Output the (x, y) coordinate of the center of the cell containing the given text.  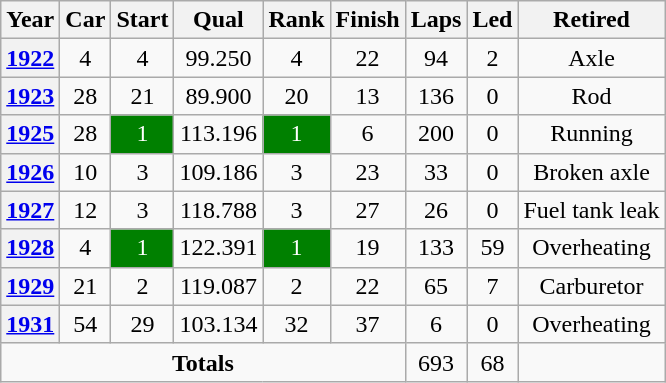
113.196 (218, 134)
7 (492, 286)
Rank (296, 20)
200 (436, 134)
1925 (30, 134)
26 (436, 210)
Retired (592, 20)
65 (436, 286)
Car (86, 20)
1931 (30, 324)
Start (142, 20)
1922 (30, 58)
Totals (203, 362)
32 (296, 324)
99.250 (218, 58)
1929 (30, 286)
13 (368, 96)
59 (492, 248)
103.134 (218, 324)
Axle (592, 58)
94 (436, 58)
Rod (592, 96)
136 (436, 96)
Led (492, 20)
27 (368, 210)
89.900 (218, 96)
Year (30, 20)
133 (436, 248)
20 (296, 96)
118.788 (218, 210)
122.391 (218, 248)
33 (436, 172)
19 (368, 248)
68 (492, 362)
Running (592, 134)
Laps (436, 20)
29 (142, 324)
10 (86, 172)
Broken axle (592, 172)
Finish (368, 20)
23 (368, 172)
Carburetor (592, 286)
119.087 (218, 286)
54 (86, 324)
109.186 (218, 172)
12 (86, 210)
1927 (30, 210)
Qual (218, 20)
37 (368, 324)
1923 (30, 96)
1928 (30, 248)
Fuel tank leak (592, 210)
693 (436, 362)
1926 (30, 172)
